Detect which cell encompasses the target text, then output its (x, y) center coordinate. 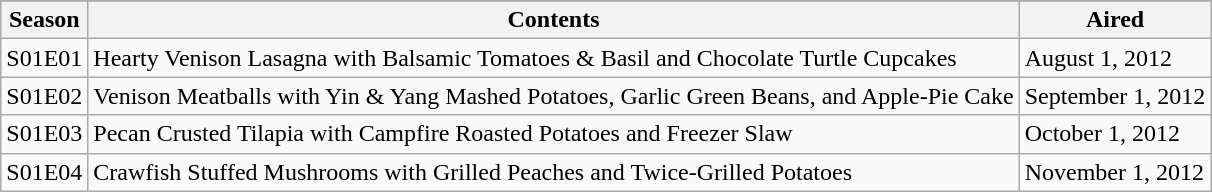
Pecan Crusted Tilapia with Campfire Roasted Potatoes and Freezer Slaw (554, 134)
Hearty Venison Lasagna with Balsamic Tomatoes & Basil and Chocolate Turtle Cupcakes (554, 58)
S01E01 (44, 58)
S01E04 (44, 172)
October 1, 2012 (1115, 134)
S01E03 (44, 134)
September 1, 2012 (1115, 96)
November 1, 2012 (1115, 172)
Crawfish Stuffed Mushrooms with Grilled Peaches and Twice-Grilled Potatoes (554, 172)
S01E02 (44, 96)
August 1, 2012 (1115, 58)
Contents (554, 20)
Aired (1115, 20)
Venison Meatballs with Yin & Yang Mashed Potatoes, Garlic Green Beans, and Apple-Pie Cake (554, 96)
Season (44, 20)
